Return the (X, Y) coordinate for the center point of the cell that contains the specified text.  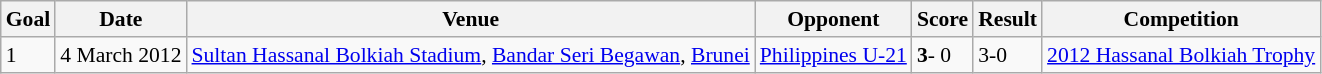
2012 Hassanal Bolkiah Trophy (1181, 55)
3- 0 (942, 55)
Competition (1181, 19)
3-0 (1008, 55)
Sultan Hassanal Bolkiah Stadium, Bandar Seri Begawan, Brunei (470, 55)
Score (942, 19)
Goal (28, 19)
4 March 2012 (120, 55)
Result (1008, 19)
1 (28, 55)
Venue (470, 19)
Opponent (834, 19)
Date (120, 19)
Philippines U-21 (834, 55)
